Return [X, Y] of the center of cell containing provided text 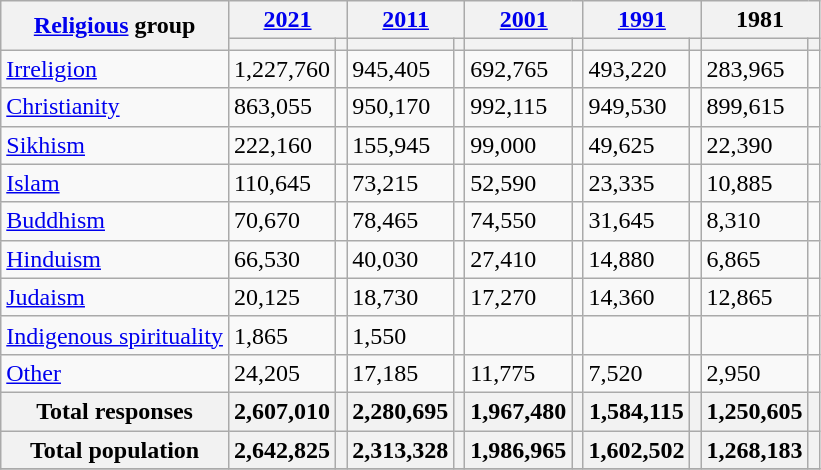
950,170 [400, 107]
10,885 [754, 183]
863,055 [282, 107]
14,880 [636, 259]
23,335 [636, 183]
2,313,328 [400, 449]
1,967,480 [518, 411]
20,125 [282, 297]
493,220 [636, 69]
7,520 [636, 373]
2,607,010 [282, 411]
1,250,605 [754, 411]
Sikhism [115, 145]
24,205 [282, 373]
1981 [760, 20]
40,030 [400, 259]
Judaism [115, 297]
1,584,115 [636, 411]
1,227,760 [282, 69]
899,615 [754, 107]
17,185 [400, 373]
2001 [524, 20]
1,865 [282, 335]
Islam [115, 183]
27,410 [518, 259]
2,950 [754, 373]
Christianity [115, 107]
49,625 [636, 145]
22,390 [754, 145]
73,215 [400, 183]
2011 [406, 20]
18,730 [400, 297]
Indigenous spirituality [115, 335]
66,530 [282, 259]
6,865 [754, 259]
17,270 [518, 297]
14,360 [636, 297]
222,160 [282, 145]
Hinduism [115, 259]
8,310 [754, 221]
949,530 [636, 107]
12,865 [754, 297]
110,645 [282, 183]
Total population [115, 449]
Other [115, 373]
1,550 [400, 335]
Irreligion [115, 69]
2,280,695 [400, 411]
945,405 [400, 69]
70,670 [282, 221]
Religious group [115, 26]
283,965 [754, 69]
1991 [642, 20]
155,945 [400, 145]
1,986,965 [518, 449]
2,642,825 [282, 449]
2021 [287, 20]
Total responses [115, 411]
11,775 [518, 373]
74,550 [518, 221]
31,645 [636, 221]
52,590 [518, 183]
692,765 [518, 69]
1,602,502 [636, 449]
99,000 [518, 145]
992,115 [518, 107]
Buddhism [115, 221]
78,465 [400, 221]
1,268,183 [754, 449]
